Search for the cell housing the specified text and yield its [x, y] center coordinate. 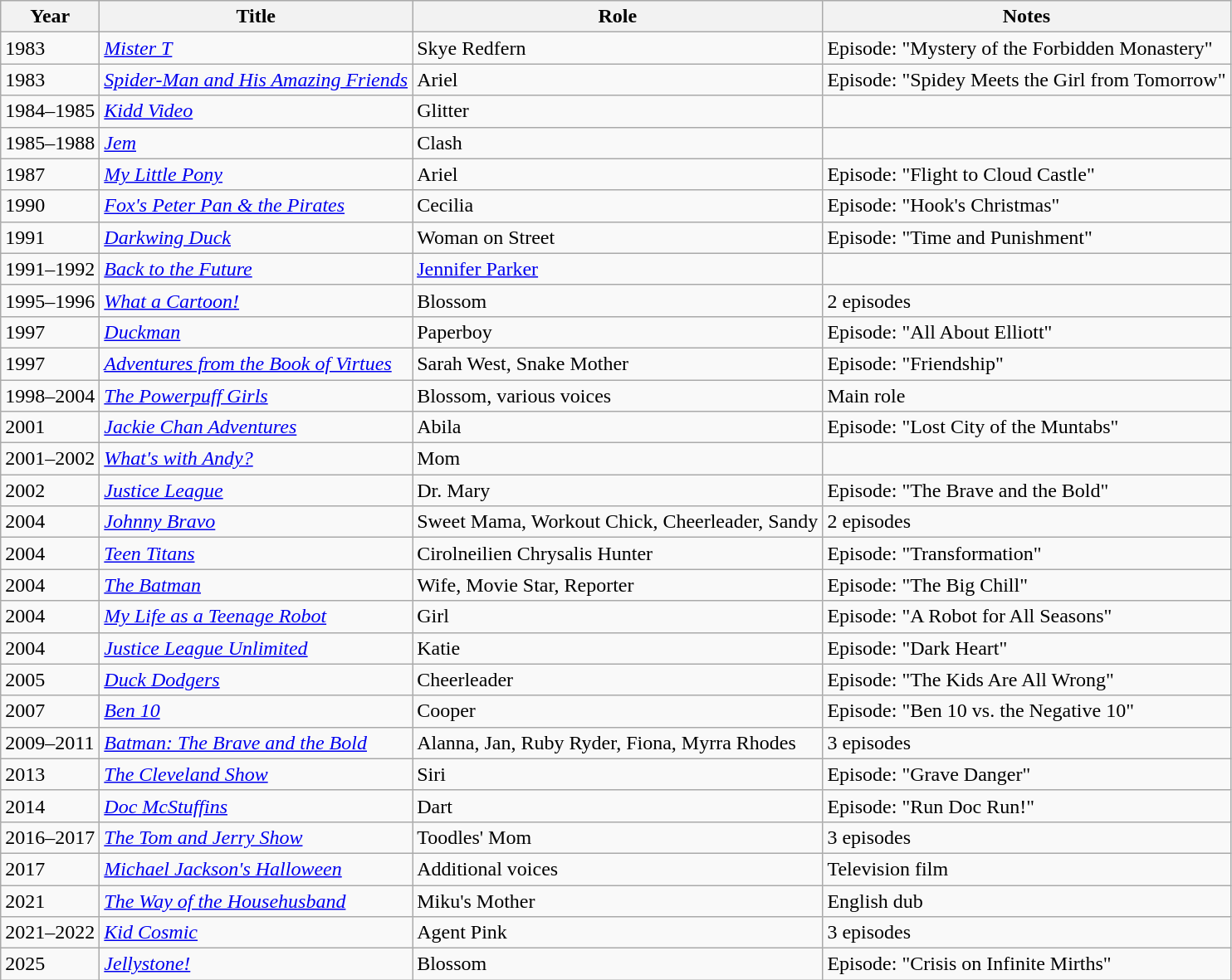
What a Cartoon! [256, 300]
Episode: "Transformation" [1026, 553]
Kidd Video [256, 111]
Mom [618, 459]
The Way of the Househusband [256, 900]
Miku's Mother [618, 900]
2001 [50, 427]
Fox's Peter Pan & the Pirates [256, 206]
Episode: "Dark Heart" [1026, 648]
Mister T [256, 48]
Cooper [618, 711]
Sweet Mama, Workout Chick, Cheerleader, Sandy [618, 522]
Jennifer Parker [618, 269]
Episode: "Flight to Cloud Castle" [1026, 174]
Girl [618, 617]
Dr. Mary [618, 490]
My Life as a Teenage Robot [256, 617]
Episode: "Hook's Christmas" [1026, 206]
2002 [50, 490]
Jellystone! [256, 964]
Duckman [256, 332]
Wife, Movie Star, Reporter [618, 585]
2005 [50, 680]
Jackie Chan Adventures [256, 427]
Episode: "Spidey Meets the Girl from Tomorrow" [1026, 80]
1991–1992 [50, 269]
Episode: "The Big Chill" [1026, 585]
Skye Redfern [618, 48]
Episode: "Crisis on Infinite Mirths" [1026, 964]
Additional voices [618, 869]
My Little Pony [256, 174]
2014 [50, 806]
2025 [50, 964]
Main role [1026, 396]
The Powerpuff Girls [256, 396]
Title [256, 17]
Katie [618, 648]
Justice League Unlimited [256, 648]
Adventures from the Book of Virtues [256, 363]
Ben 10 [256, 711]
1990 [50, 206]
2007 [50, 711]
2017 [50, 869]
2016–2017 [50, 837]
2021 [50, 900]
Episode: "Time and Punishment" [1026, 237]
Woman on Street [618, 237]
Paperboy [618, 332]
What's with Andy? [256, 459]
Television film [1026, 869]
Jem [256, 143]
Abila [618, 427]
2013 [50, 774]
Justice League [256, 490]
Clash [618, 143]
Year [50, 17]
Kid Cosmic [256, 933]
Back to the Future [256, 269]
2001–2002 [50, 459]
1995–1996 [50, 300]
Episode: "Run Doc Run!" [1026, 806]
Episode: "Mystery of the Forbidden Monastery" [1026, 48]
Batman: The Brave and the Bold [256, 743]
Spider-Man and His Amazing Friends [256, 80]
1985–1988 [50, 143]
Episode: "Lost City of the Muntabs" [1026, 427]
English dub [1026, 900]
1998–2004 [50, 396]
Role [618, 17]
Dart [618, 806]
Siri [618, 774]
2009–2011 [50, 743]
Darkwing Duck [256, 237]
Doc McStuffins [256, 806]
Glitter [618, 111]
1987 [50, 174]
Blossom, various voices [618, 396]
1984–1985 [50, 111]
Johnny Bravo [256, 522]
Duck Dodgers [256, 680]
Episode: "All About Elliott" [1026, 332]
The Cleveland Show [256, 774]
1991 [50, 237]
Alanna, Jan, Ruby Ryder, Fiona, Myrra Rhodes [618, 743]
Sarah West, Snake Mother [618, 363]
Episode: "A Robot for All Seasons" [1026, 617]
The Batman [256, 585]
2021–2022 [50, 933]
Cheerleader [618, 680]
Teen Titans [256, 553]
Toodles' Mom [618, 837]
Episode: "Grave Danger" [1026, 774]
The Tom and Jerry Show [256, 837]
Agent Pink [618, 933]
Episode: "Ben 10 vs. the Negative 10" [1026, 711]
Michael Jackson's Halloween [256, 869]
Cirolneilien Chrysalis Hunter [618, 553]
Notes [1026, 17]
Episode: "The Brave and the Bold" [1026, 490]
Episode: "Friendship" [1026, 363]
Episode: "The Kids Are All Wrong" [1026, 680]
Cecilia [618, 206]
